For the text-containing cell, return its midpoint in (x, y) coordinate format. 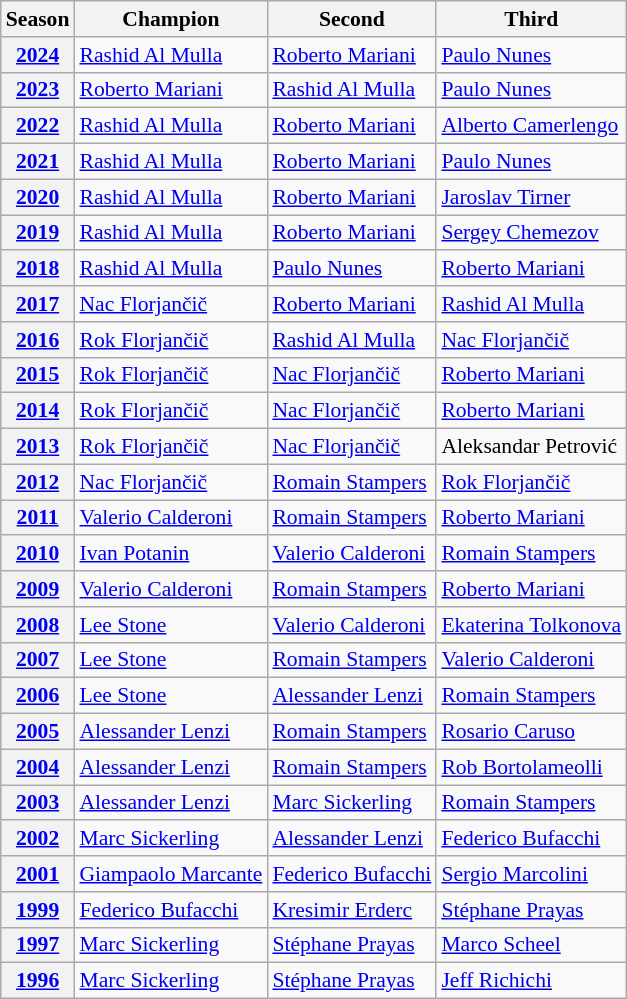
2013 (38, 447)
2012 (38, 482)
1999 (38, 910)
2022 (38, 126)
Marco Scheel (531, 945)
2001 (38, 874)
Jeff Richichi (531, 981)
1996 (38, 981)
2004 (38, 767)
Aleksandar Petrović (531, 447)
2020 (38, 197)
2008 (38, 625)
Second (352, 19)
Champion (170, 19)
Kresimir Erderc (352, 910)
Alberto Camerlengo (531, 126)
2009 (38, 589)
Third (531, 19)
Ivan Potanin (170, 554)
2019 (38, 233)
2023 (38, 90)
2003 (38, 803)
2015 (38, 375)
2002 (38, 839)
2018 (38, 269)
Rob Bortolameolli (531, 767)
Season (38, 19)
1997 (38, 945)
2011 (38, 518)
Sergio Marcolini (531, 874)
2005 (38, 732)
2014 (38, 411)
Jaroslav Tirner (531, 197)
Giampaolo Marcante (170, 874)
2024 (38, 55)
2010 (38, 554)
Ekaterina Tolkonova (531, 625)
2017 (38, 304)
Rosario Caruso (531, 732)
2021 (38, 162)
Sergey Chemezov (531, 233)
2006 (38, 696)
2007 (38, 660)
2016 (38, 340)
